Search for the cell housing the specified text and yield its [X, Y] center coordinate. 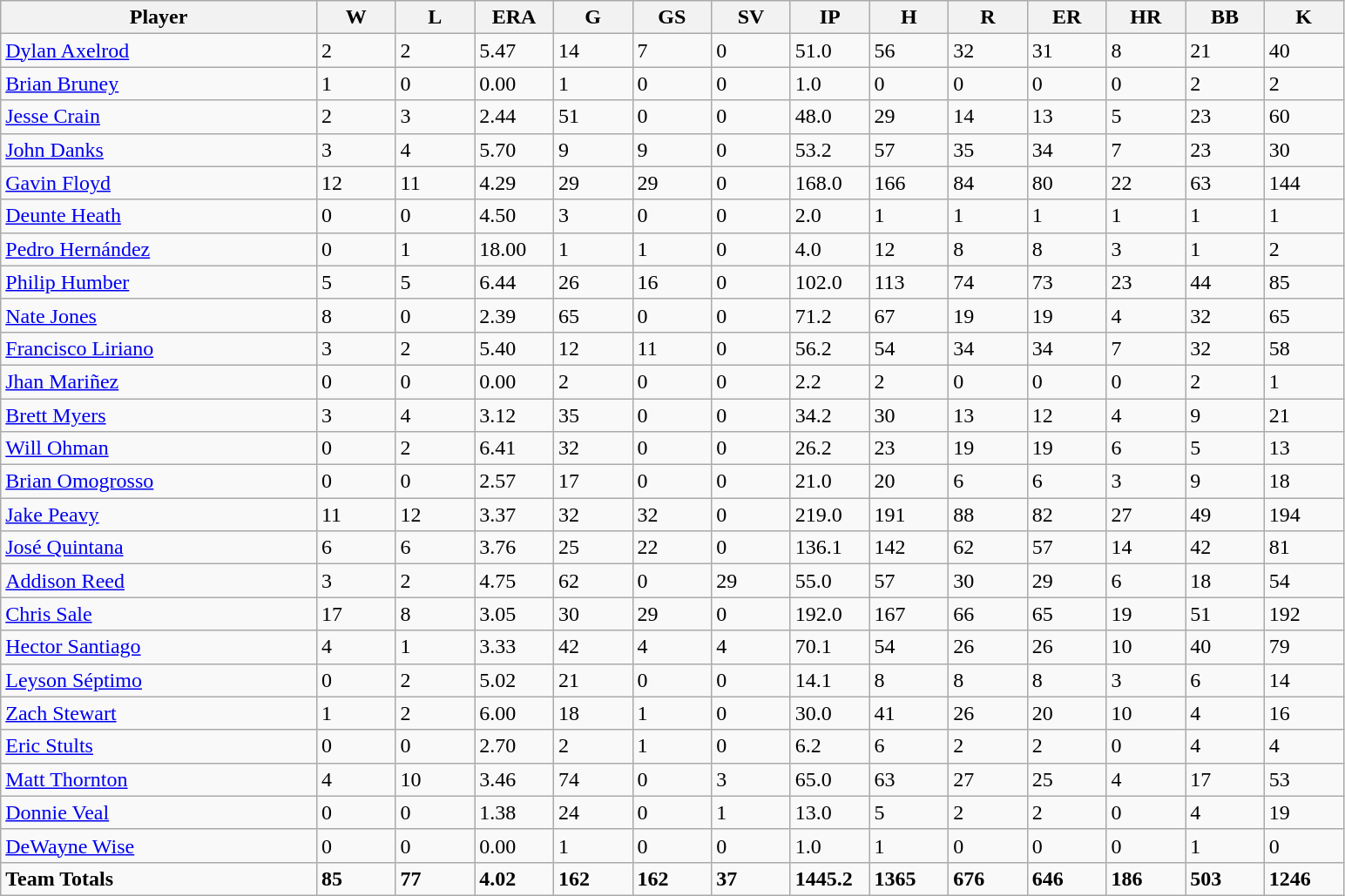
Zach Stewart [159, 713]
191 [909, 515]
Jesse Crain [159, 117]
IP [829, 17]
Donnie Veal [159, 812]
R [988, 17]
GS [672, 17]
John Danks [159, 150]
W [355, 17]
26.2 [829, 448]
53 [1303, 779]
Player [159, 17]
194 [1303, 515]
4.02 [514, 879]
Philip Humber [159, 282]
Deunte Heath [159, 216]
Jhan Mariñez [159, 381]
3.12 [514, 415]
13.0 [829, 812]
Hector Santiago [159, 647]
6.2 [829, 746]
3.37 [514, 515]
53.2 [829, 150]
66 [988, 614]
Leyson Séptimo [159, 680]
K [1303, 17]
70.1 [829, 647]
G [592, 17]
41 [909, 713]
Francisco Liriano [159, 348]
5.70 [514, 150]
56.2 [829, 348]
60 [1303, 117]
Eric Stults [159, 746]
142 [909, 548]
6.44 [514, 282]
168.0 [829, 183]
136.1 [829, 548]
1246 [1303, 879]
4.50 [514, 216]
49 [1225, 515]
ERA [514, 17]
71.2 [829, 315]
Jake Peavy [159, 515]
79 [1303, 647]
DeWayne Wise [159, 845]
H [909, 17]
3.46 [514, 779]
167 [909, 614]
51.0 [829, 51]
Addison Reed [159, 581]
676 [988, 879]
José Quintana [159, 548]
646 [1066, 879]
37 [751, 879]
144 [1303, 183]
73 [1066, 282]
3.05 [514, 614]
BB [1225, 17]
192 [1303, 614]
1.38 [514, 812]
Brian Bruney [159, 84]
81 [1303, 548]
3.76 [514, 548]
Team Totals [159, 879]
5.02 [514, 680]
1365 [909, 879]
192.0 [829, 614]
58 [1303, 348]
102.0 [829, 282]
77 [436, 879]
1445.2 [829, 879]
2.0 [829, 216]
Will Ohman [159, 448]
Brian Omogrosso [159, 482]
2.57 [514, 482]
L [436, 17]
ER [1066, 17]
2.39 [514, 315]
Gavin Floyd [159, 183]
503 [1225, 879]
219.0 [829, 515]
82 [1066, 515]
34.2 [829, 415]
88 [988, 515]
18.00 [514, 249]
186 [1146, 879]
30.0 [829, 713]
SV [751, 17]
31 [1066, 51]
4.29 [514, 183]
3.33 [514, 647]
Nate Jones [159, 315]
Chris Sale [159, 614]
44 [1225, 282]
Brett Myers [159, 415]
14.1 [829, 680]
67 [909, 315]
2.70 [514, 746]
48.0 [829, 117]
55.0 [829, 581]
Dylan Axelrod [159, 51]
Pedro Hernández [159, 249]
Matt Thornton [159, 779]
5.47 [514, 51]
65.0 [829, 779]
80 [1066, 183]
HR [1146, 17]
24 [592, 812]
21.0 [829, 482]
113 [909, 282]
6.41 [514, 448]
4.75 [514, 581]
4.0 [829, 249]
84 [988, 183]
6.00 [514, 713]
5.40 [514, 348]
166 [909, 183]
2.2 [829, 381]
56 [909, 51]
2.44 [514, 117]
